Return the (x, y) coordinate for the center point of the cell that contains the specified text.  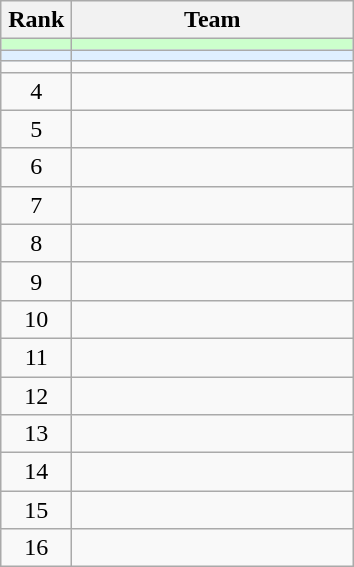
Team (212, 20)
Rank (36, 20)
5 (36, 129)
16 (36, 548)
15 (36, 510)
10 (36, 319)
8 (36, 243)
12 (36, 395)
9 (36, 281)
7 (36, 205)
4 (36, 91)
6 (36, 167)
13 (36, 434)
11 (36, 357)
14 (36, 472)
